Search for the cell housing the specified text and yield its (X, Y) center coordinate. 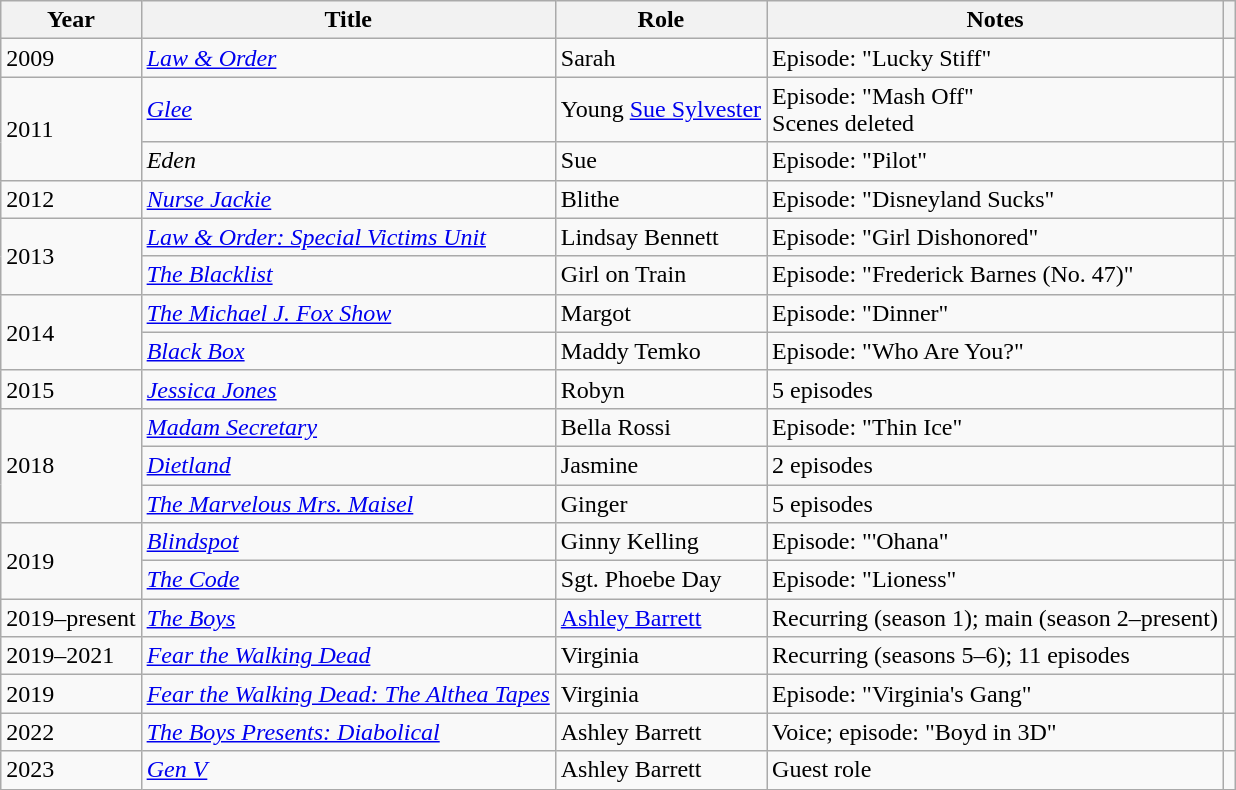
Eden (348, 161)
Fear the Walking Dead (348, 656)
Episode: "Who Are You?" (996, 351)
Episode: "Thin Ice" (996, 427)
Girl on Train (660, 275)
2019–2021 (71, 656)
The Code (348, 580)
Recurring (seasons 5–6); 11 episodes (996, 656)
2022 (71, 732)
Episode: "Dinner" (996, 313)
Dietland (348, 465)
Black Box (348, 351)
Ginger (660, 503)
Sue (660, 161)
Guest role (996, 770)
2014 (71, 332)
Episode: "Virginia's Gang" (996, 694)
Law & Order (348, 58)
The Blacklist (348, 275)
Title (348, 20)
Jessica Jones (348, 389)
The Boys Presents: Diabolical (348, 732)
The Michael J. Fox Show (348, 313)
Fear the Walking Dead: The Althea Tapes (348, 694)
Voice; episode: "Boyd in 3D" (996, 732)
Bella Rossi (660, 427)
Blithe (660, 199)
2 episodes (996, 465)
Episode: "Lioness" (996, 580)
Robyn (660, 389)
Role (660, 20)
2015 (71, 389)
2009 (71, 58)
Notes (996, 20)
Blindspot (348, 542)
Madam Secretary (348, 427)
Lindsay Bennett (660, 237)
2019–present (71, 618)
2013 (71, 256)
Episode: "Girl Dishonored" (996, 237)
Recurring (season 1); main (season 2–present) (996, 618)
The Marvelous Mrs. Maisel (348, 503)
The Boys (348, 618)
Glee (348, 110)
Young Sue Sylvester (660, 110)
Sgt. Phoebe Day (660, 580)
Nurse Jackie (348, 199)
Episode: "Mash Off" Scenes deleted (996, 110)
Episode: "Disneyland Sucks" (996, 199)
2012 (71, 199)
Jasmine (660, 465)
2023 (71, 770)
Margot (660, 313)
2011 (71, 128)
Episode: "Lucky Stiff" (996, 58)
Episode: "'Ohana" (996, 542)
2018 (71, 465)
Year (71, 20)
Maddy Temko (660, 351)
Ginny Kelling (660, 542)
Gen V (348, 770)
Episode: "Frederick Barnes (No. 47)" (996, 275)
Episode: "Pilot" (996, 161)
Sarah (660, 58)
Law & Order: Special Victims Unit (348, 237)
